Pinpoint the cell where the given text exists, returning its (X, Y) midpoint coordinate. 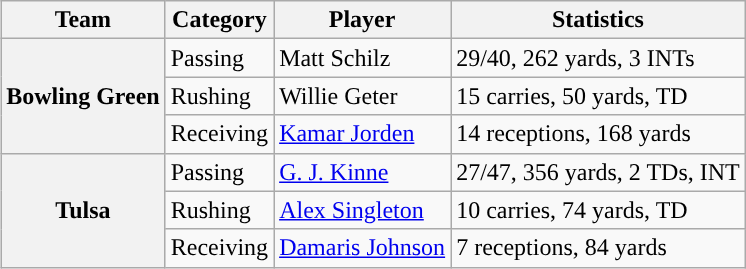
Category (219, 20)
Kamar Jorden (362, 134)
Tulsa (84, 210)
Bowling Green (84, 96)
Team (84, 20)
Willie Geter (362, 96)
G. J. Kinne (362, 172)
Matt Schilz (362, 58)
7 receptions, 84 yards (598, 248)
27/47, 356 yards, 2 TDs, INT (598, 172)
10 carries, 74 yards, TD (598, 210)
14 receptions, 168 yards (598, 134)
Damaris Johnson (362, 248)
29/40, 262 yards, 3 INTs (598, 58)
15 carries, 50 yards, TD (598, 96)
Player (362, 20)
Statistics (598, 20)
Alex Singleton (362, 210)
